Capture the cell that displays the provided text and extract its (x, y) central coordinate. 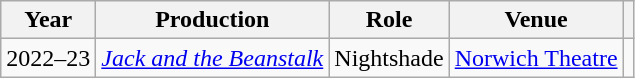
Jack and the Beanstalk (212, 58)
Production (212, 20)
Norwich Theatre (536, 58)
2022–23 (48, 58)
Role (389, 20)
Venue (536, 20)
Nightshade (389, 58)
Year (48, 20)
